For the text-containing cell, return its midpoint in [x, y] coordinate format. 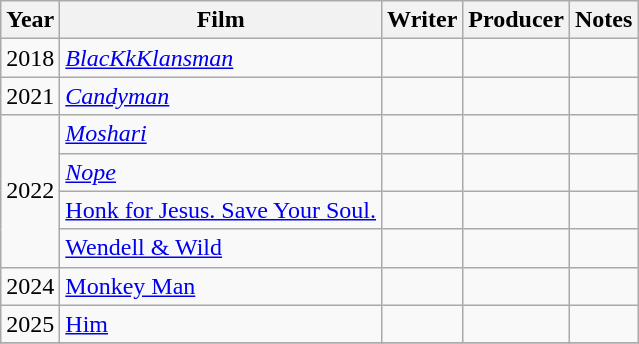
BlacKkKlansman [221, 58]
2021 [30, 96]
Monkey Man [221, 286]
Producer [516, 20]
2024 [30, 286]
2025 [30, 324]
Writer [422, 20]
Moshari [221, 134]
Nope [221, 172]
Year [30, 20]
Candyman [221, 96]
2022 [30, 191]
Film [221, 20]
Honk for Jesus. Save Your Soul. [221, 210]
Him [221, 324]
2018 [30, 58]
Notes [603, 20]
Wendell & Wild [221, 248]
